Extract the [X, Y] coordinate from the center of the cell holding the provided text.  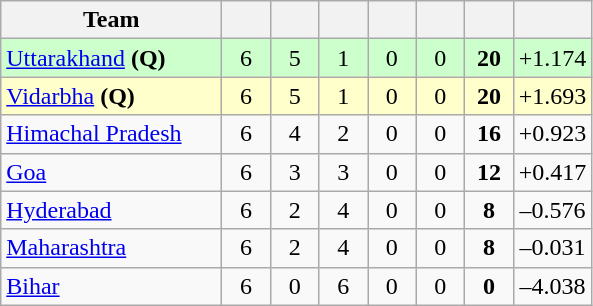
Himachal Pradesh [112, 134]
–0.576 [552, 210]
Maharashtra [112, 248]
+1.174 [552, 58]
–0.031 [552, 248]
–4.038 [552, 286]
+0.417 [552, 172]
12 [490, 172]
Team [112, 20]
+1.693 [552, 96]
Bihar [112, 286]
+0.923 [552, 134]
Vidarbha (Q) [112, 96]
Uttarakhand (Q) [112, 58]
Hyderabad [112, 210]
16 [490, 134]
Goa [112, 172]
